Scan for the cell matching the given text and deliver its (X, Y) coordinate at center. 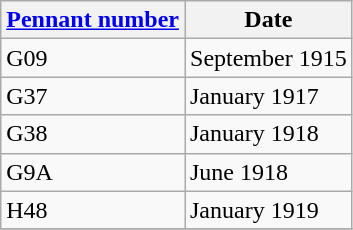
Date (268, 20)
G09 (93, 58)
H48 (93, 210)
G37 (93, 96)
June 1918 (268, 172)
September 1915 (268, 58)
Pennant number (93, 20)
January 1917 (268, 96)
January 1919 (268, 210)
G38 (93, 134)
G9A (93, 172)
January 1918 (268, 134)
